Return [X, Y] of the center of cell containing provided text 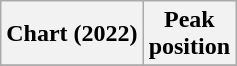
Chart (2022) [72, 34]
Peakposition [189, 34]
